Pinpoint the cell where the given text exists, returning its (x, y) midpoint coordinate. 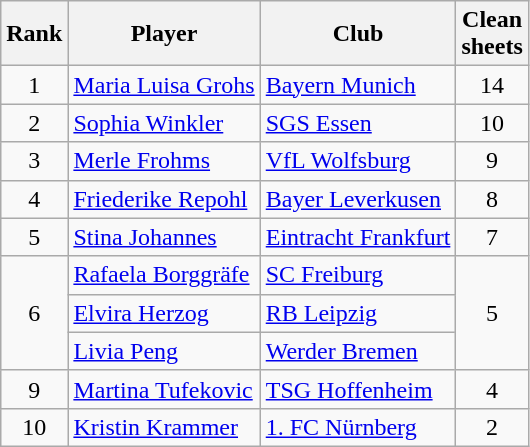
8 (492, 199)
Stina Johannes (164, 237)
Elvira Herzog (164, 313)
3 (34, 161)
7 (492, 237)
Werder Bremen (358, 351)
VfL Wolfsburg (358, 161)
Bayer Leverkusen (358, 199)
6 (34, 313)
Club (358, 34)
1 (34, 85)
Bayern Munich (358, 85)
SGS Essen (358, 123)
14 (492, 85)
SC Freiburg (358, 275)
Cleansheets (492, 34)
Martina Tufekovic (164, 389)
Eintracht Frankfurt (358, 237)
Friederike Repohl (164, 199)
Merle Frohms (164, 161)
Player (164, 34)
Livia Peng (164, 351)
1. FC Nürnberg (358, 427)
Rafaela Borggräfe (164, 275)
Kristin Krammer (164, 427)
RB Leipzig (358, 313)
Rank (34, 34)
TSG Hoffenheim (358, 389)
Maria Luisa Grohs (164, 85)
Sophia Winkler (164, 123)
